Identify which cell holds the provided text, then report its [X, Y] central coordinate. 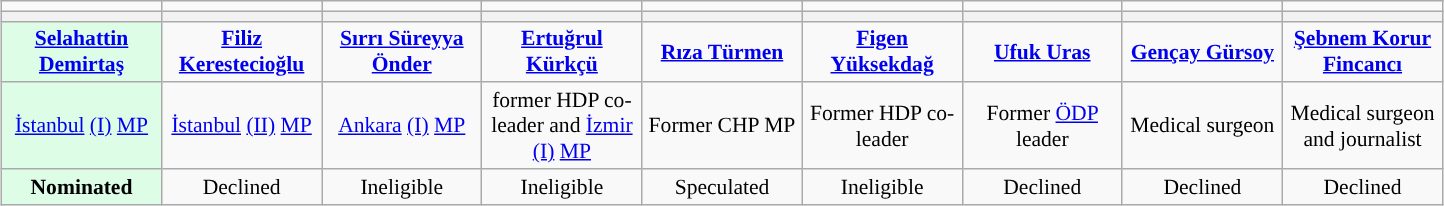
former HDP co-leader and İzmir (I) MP [562, 126]
Şebnem Korur Fincancı [1362, 52]
Rıza Türmen [722, 52]
Former CHP MP [722, 126]
Gençay Gürsoy [1202, 52]
Figen Yüksekdağ [882, 52]
Speculated [722, 187]
Sırrı Süreyya Önder [402, 52]
Former HDP co-leader [882, 126]
İstanbul (II) MP [242, 126]
Medical surgeon and journalist [1362, 126]
Ufuk Uras [1042, 52]
Ertuğrul Kürkçü [562, 52]
Filiz Kerestecioğlu [242, 52]
Ankara (I) MP [402, 126]
Selahattin Demirtaş [81, 52]
Medical surgeon [1202, 126]
Nominated [81, 187]
Former ÖDP leader [1042, 126]
İstanbul (I) MP [81, 126]
